Search for the cell housing the specified text and yield its [x, y] center coordinate. 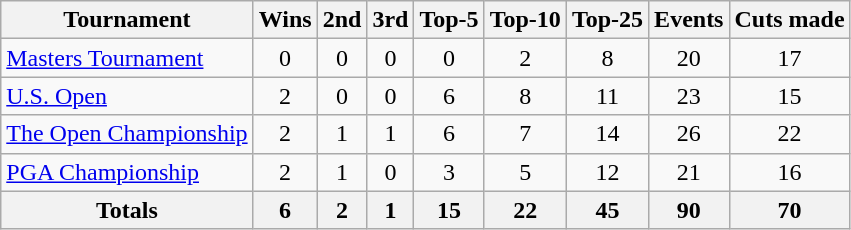
20 [689, 58]
3 [449, 172]
Totals [127, 210]
The Open Championship [127, 134]
Events [689, 20]
Top-10 [525, 20]
23 [689, 96]
5 [525, 172]
U.S. Open [127, 96]
45 [607, 210]
Tournament [127, 20]
Wins [285, 20]
Top-5 [449, 20]
3rd [390, 20]
17 [790, 58]
16 [790, 172]
11 [607, 96]
14 [607, 134]
2nd [342, 20]
90 [689, 210]
Top-25 [607, 20]
26 [689, 134]
PGA Championship [127, 172]
70 [790, 210]
21 [689, 172]
12 [607, 172]
Cuts made [790, 20]
7 [525, 134]
Masters Tournament [127, 58]
